Return [X, Y] of the center of cell containing provided text 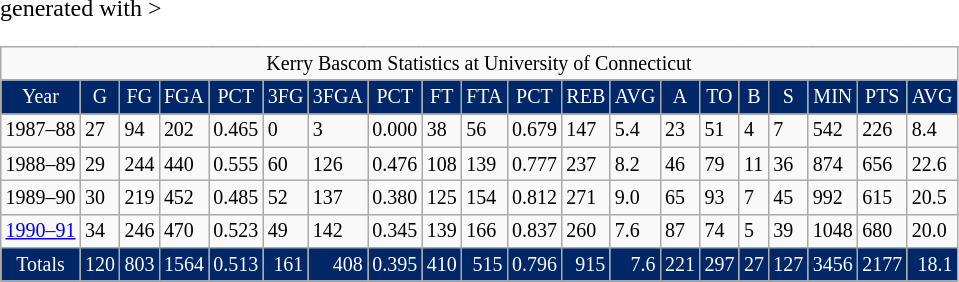
PTS [882, 96]
5.4 [635, 130]
244 [140, 164]
154 [485, 198]
1048 [832, 230]
REB [586, 96]
915 [586, 264]
137 [338, 198]
0.513 [236, 264]
440 [184, 164]
Year [40, 96]
23 [680, 130]
166 [485, 230]
226 [882, 130]
656 [882, 164]
3FG [286, 96]
49 [286, 230]
52 [286, 198]
221 [680, 264]
0.395 [395, 264]
3FGA [338, 96]
219 [140, 198]
56 [485, 130]
1564 [184, 264]
5 [754, 230]
0.812 [534, 198]
680 [882, 230]
60 [286, 164]
271 [586, 198]
39 [788, 230]
0.777 [534, 164]
G [100, 96]
0.679 [534, 130]
127 [788, 264]
803 [140, 264]
9.0 [635, 198]
874 [832, 164]
0.476 [395, 164]
4 [754, 130]
20.0 [932, 230]
8.4 [932, 130]
20.5 [932, 198]
992 [832, 198]
410 [442, 264]
Kerry Bascom Statistics at University of Connecticut [479, 64]
2177 [882, 264]
46 [680, 164]
0.465 [236, 130]
1988–89 [40, 164]
408 [338, 264]
142 [338, 230]
452 [184, 198]
1990–91 [40, 230]
0.796 [534, 264]
237 [586, 164]
8.2 [635, 164]
3456 [832, 264]
51 [720, 130]
MIN [832, 96]
FG [140, 96]
11 [754, 164]
A [680, 96]
147 [586, 130]
3 [338, 130]
470 [184, 230]
0.000 [395, 130]
542 [832, 130]
TO [720, 96]
297 [720, 264]
0.485 [236, 198]
126 [338, 164]
161 [286, 264]
1987–88 [40, 130]
260 [586, 230]
B [754, 96]
36 [788, 164]
515 [485, 264]
0.837 [534, 230]
38 [442, 130]
1989–90 [40, 198]
22.6 [932, 164]
108 [442, 164]
18.1 [932, 264]
34 [100, 230]
246 [140, 230]
65 [680, 198]
45 [788, 198]
0.555 [236, 164]
615 [882, 198]
S [788, 96]
FGA [184, 96]
29 [100, 164]
74 [720, 230]
0 [286, 130]
93 [720, 198]
Totals [40, 264]
202 [184, 130]
0.523 [236, 230]
125 [442, 198]
120 [100, 264]
79 [720, 164]
0.380 [395, 198]
87 [680, 230]
FTA [485, 96]
FT [442, 96]
0.345 [395, 230]
94 [140, 130]
30 [100, 198]
